Locate the cell with the specified text and output its [x, y] center coordinate. 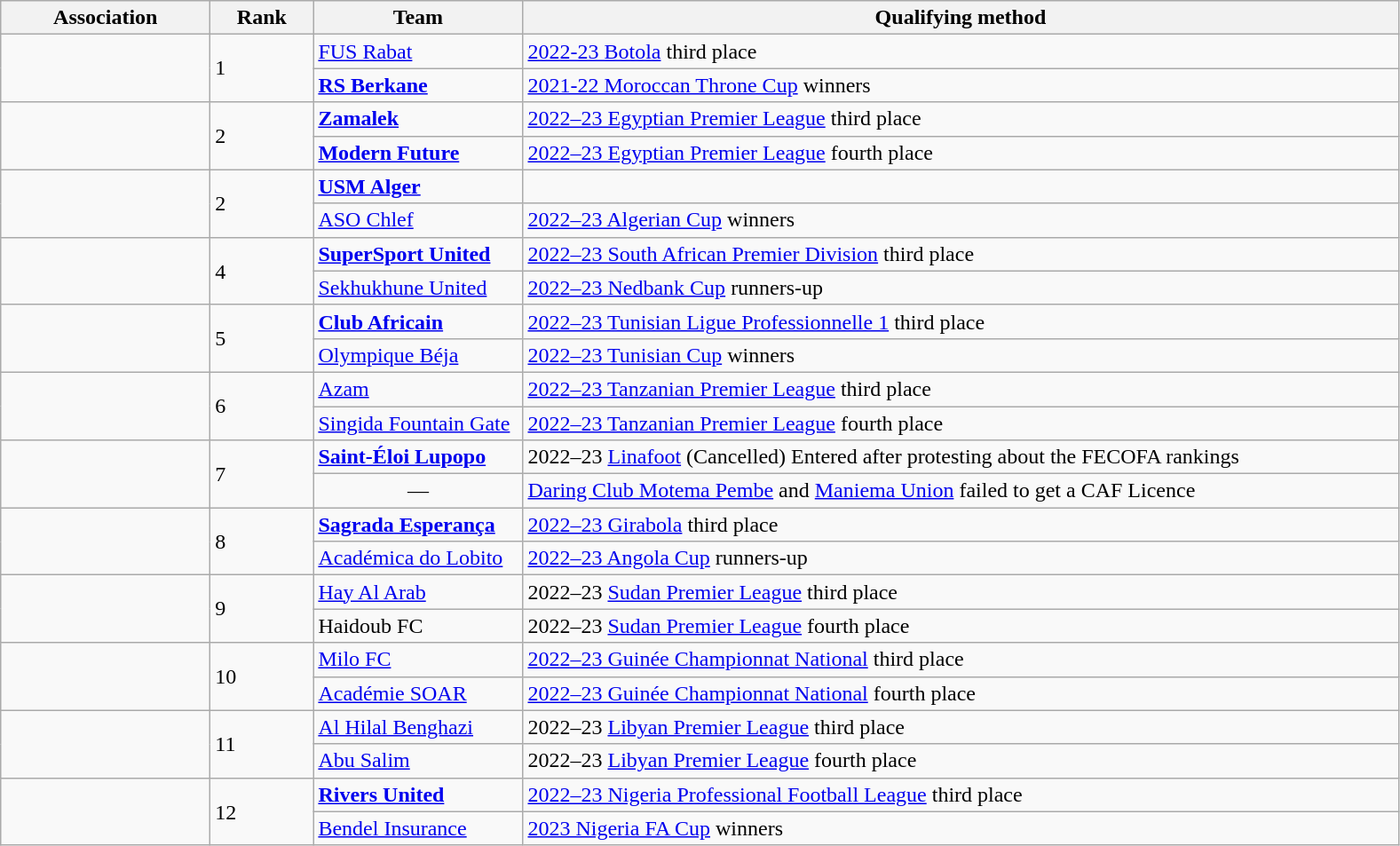
Al Hilal Benghazi [418, 727]
Azam [418, 389]
2022–23 Angola Cup runners-up [961, 558]
2022–23 Sudan Premier League third place [961, 592]
Sekhukhune United [418, 288]
Modern Future [418, 153]
FUS Rabat [418, 51]
— [418, 491]
2022–23 Guinée Championnat National third place [961, 660]
Singida Fountain Gate [418, 423]
Daring Club Motema Pembe and Maniema Union failed to get a CAF Licence [961, 491]
Rivers United [418, 795]
USM Alger [418, 186]
2022–23 Guinée Championnat National fourth place [961, 693]
2022–23 Sudan Premier League fourth place [961, 626]
Haidoub FC [418, 626]
2022–23 Tanzanian Premier League third place [961, 389]
2022–23 Tanzanian Premier League fourth place [961, 423]
7 [262, 474]
2021-22 Moroccan Throne Cup winners [961, 85]
9 [262, 609]
Qualifying method [961, 18]
2022–23 Tunisian Cup winners [961, 355]
2022–23 Algerian Cup winners [961, 220]
8 [262, 542]
Académica do Lobito [418, 558]
2022–23 Girabola third place [961, 525]
RS Berkane [418, 85]
Olympique Béja [418, 355]
Sagrada Esperança [418, 525]
2022–23 South African Premier Division third place [961, 254]
12 [262, 811]
2022–23 Libyan Premier League fourth place [961, 761]
Hay Al Arab [418, 592]
Team [418, 18]
2023 Nigeria FA Cup winners [961, 828]
2022–23 Nigeria Professional Football League third place [961, 795]
2022–23 Tunisian Ligue Professionnelle 1 third place [961, 321]
Zamalek [418, 119]
2022–23 Libyan Premier League third place [961, 727]
Milo FC [418, 660]
6 [262, 406]
2022–23 Egyptian Premier League third place [961, 119]
2022–23 Linafoot (Cancelled) Entered after protesting about the FECOFA rankings [961, 457]
11 [262, 744]
5 [262, 338]
2022-23 Botola third place [961, 51]
SuperSport United [418, 254]
Abu Salim [418, 761]
Bendel Insurance [418, 828]
Association [106, 18]
1 [262, 68]
4 [262, 271]
2022–23 Egyptian Premier League fourth place [961, 153]
Saint-Éloi Lupopo [418, 457]
Rank [262, 18]
10 [262, 676]
Académie SOAR [418, 693]
ASO Chlef [418, 220]
2022–23 Nedbank Cup runners-up [961, 288]
Club Africain [418, 321]
